Identify which cell holds the provided text, then report its [x, y] central coordinate. 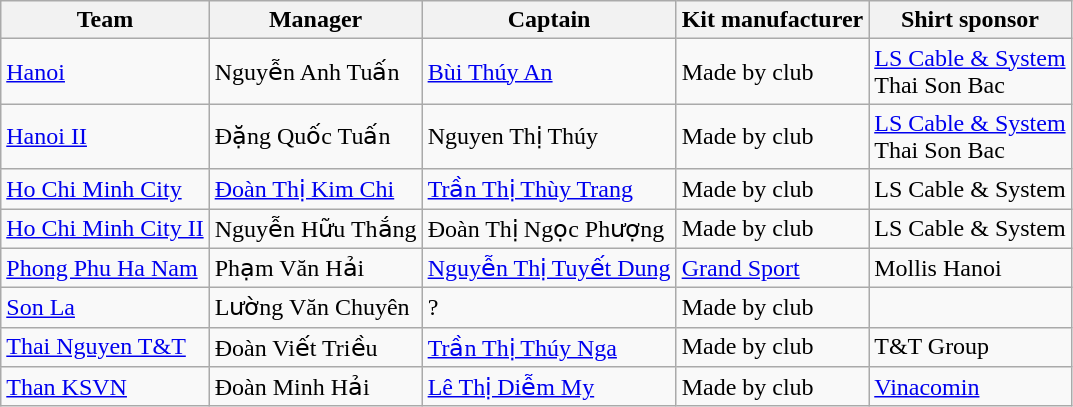
Đặng Quốc Tuấn [316, 136]
Hanoi II [105, 136]
Lê Thị Diễm My [549, 387]
Thai Nguyen T&T [105, 347]
Nguyễn Hữu Thắng [316, 228]
? [549, 308]
Trần Thị Thúy Nga [549, 347]
Captain [549, 20]
Than KSVN [105, 387]
Đoàn Thị Kim Chi [316, 189]
Ho Chi Minh City [105, 189]
Hanoi [105, 72]
Bùi Thúy An [549, 72]
Shirt sponsor [970, 20]
Trần Thị Thùy Trang [549, 189]
Team [105, 20]
Kit manufacturer [772, 20]
Đoàn Thị Ngọc Phượng [549, 228]
Đoàn Viết Triều [316, 347]
Mollis Hanoi [970, 268]
Son La [105, 308]
Grand Sport [772, 268]
Manager [316, 20]
Nguyễn Anh Tuấn [316, 72]
Phong Phu Ha Nam [105, 268]
Ho Chi Minh City II [105, 228]
Đoàn Minh Hải [316, 387]
Nguyen Thị Thúy [549, 136]
Lường Văn Chuyên [316, 308]
Nguyễn Thị Tuyết Dung [549, 268]
Phạm Văn Hải [316, 268]
T&T Group [970, 347]
Vinacomin [970, 387]
